Return [X, Y] of the center of cell containing provided text 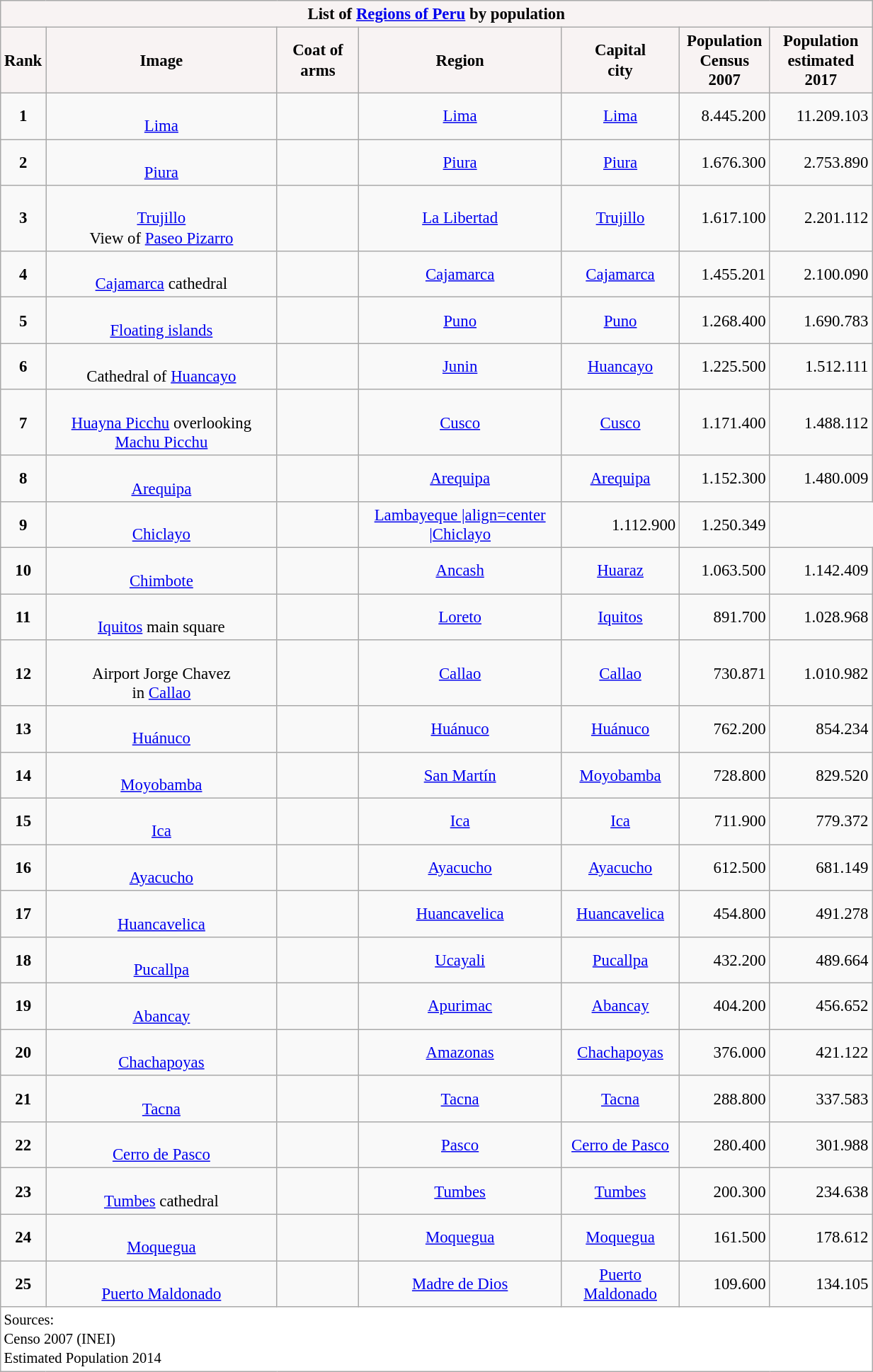
421.122 [821, 1052]
9 [23, 525]
21 [23, 1099]
Huayna Picchu overlooking Machu Picchu [161, 423]
6 [23, 367]
Junin [460, 367]
2.753.890 [821, 163]
1.676.300 [725, 163]
Cajamarca cathedral [161, 275]
854.234 [821, 729]
134.105 [821, 1284]
Huancayo [620, 367]
1.010.982 [821, 673]
15 [23, 821]
12 [23, 673]
432.200 [725, 960]
2 [23, 163]
Apurimac [460, 1007]
681.149 [821, 868]
1.617.100 [725, 218]
17 [23, 913]
PopulationCensus 2007 [725, 61]
728.800 [725, 774]
200.300 [725, 1191]
Iquitos main square [161, 617]
1.063.500 [725, 571]
711.900 [725, 821]
La Libertad [460, 218]
11.209.103 [821, 116]
1 [23, 116]
San Martín [460, 774]
Trujillo [620, 218]
Sources:Censo 2007 (INEI)Estimated Population 2014 [436, 1339]
Tumbes cathedral [161, 1191]
14 [23, 774]
Ucayali [460, 960]
Huaraz [620, 571]
491.278 [821, 913]
288.800 [725, 1099]
4 [23, 275]
779.372 [821, 821]
1.690.783 [821, 320]
Ancash [460, 571]
19 [23, 1007]
11 [23, 617]
730.871 [725, 673]
1.142.409 [821, 571]
18 [23, 960]
Airport Jorge Chavez in Callao [161, 673]
25 [23, 1284]
178.612 [821, 1237]
337.583 [821, 1099]
1.480.009 [821, 479]
7 [23, 423]
1.152.300 [725, 479]
Coat of arms [317, 61]
404.200 [725, 1007]
1.171.400 [725, 423]
Madre de Dios [460, 1284]
List of Regions of Peru by population [436, 14]
Amazonas [460, 1052]
454.800 [725, 913]
16 [23, 868]
456.652 [821, 1007]
1.112.900 [620, 525]
1.488.112 [821, 423]
762.200 [725, 729]
2.201.112 [821, 218]
Rank [23, 61]
1.225.500 [725, 367]
Chimbote [161, 571]
Image [161, 61]
829.520 [821, 774]
280.400 [725, 1145]
161.500 [725, 1237]
Floating islands [161, 320]
2.100.090 [821, 275]
8.445.200 [725, 116]
23 [23, 1191]
109.600 [725, 1284]
Cathedral of Huancayo [161, 367]
13 [23, 729]
20 [23, 1052]
Lambayeque |align=center |Chiclayo [460, 525]
3 [23, 218]
Chiclayo [161, 525]
489.664 [821, 960]
22 [23, 1145]
1.455.201 [725, 275]
612.500 [725, 868]
301.988 [821, 1145]
Trujillo View of Paseo Pizarro [161, 218]
Loreto [460, 617]
1.512.111 [821, 367]
Capital city [620, 61]
1.268.400 [725, 320]
891.700 [725, 617]
24 [23, 1237]
8 [23, 479]
376.000 [725, 1052]
5 [23, 320]
234.638 [821, 1191]
1.250.349 [725, 525]
Region [460, 61]
1.028.968 [821, 617]
Iquitos [620, 617]
10 [23, 571]
Population estimated 2017 [821, 61]
Pasco [460, 1145]
